Scan for the cell matching the given text and deliver its (x, y) coordinate at center. 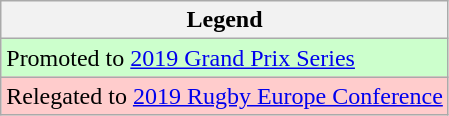
Relegated to 2019 Rugby Europe Conference (225, 96)
Promoted to 2019 Grand Prix Series (225, 58)
Legend (225, 20)
